Detect which cell encompasses the target text, then output its [X, Y] center coordinate. 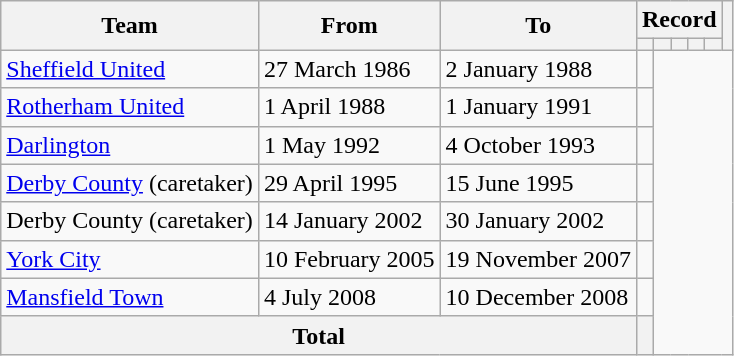
29 April 1995 [349, 183]
To [538, 26]
Sheffield United [130, 69]
27 March 1986 [349, 69]
1 April 1988 [349, 107]
1 January 1991 [538, 107]
Team [130, 26]
2 January 1988 [538, 69]
4 July 2008 [349, 297]
Darlington [130, 145]
4 October 1993 [538, 145]
10 December 2008 [538, 297]
Mansfield Town [130, 297]
Rotherham United [130, 107]
1 May 1992 [349, 145]
Total [319, 335]
Record [679, 20]
York City [130, 259]
From [349, 26]
30 January 2002 [538, 221]
15 June 1995 [538, 183]
19 November 2007 [538, 259]
14 January 2002 [349, 221]
10 February 2005 [349, 259]
